Capture the cell that displays the provided text and extract its (x, y) central coordinate. 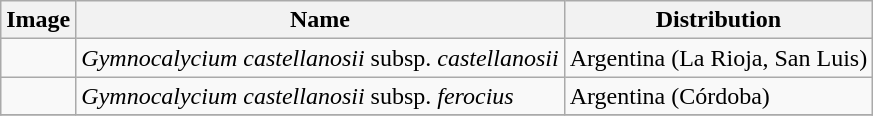
Gymnocalycium castellanosii subsp. ferocius (320, 96)
Distribution (718, 20)
Name (320, 20)
Argentina (La Rioja, San Luis) (718, 58)
Gymnocalycium castellanosii subsp. castellanosii (320, 58)
Argentina (Córdoba) (718, 96)
Image (38, 20)
